Provide the [X, Y] coordinate of the cell's center where the given text is located.  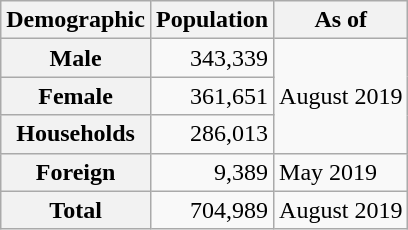
Total [76, 210]
Population [212, 20]
361,651 [212, 96]
704,989 [212, 210]
343,339 [212, 58]
Households [76, 134]
Female [76, 96]
Foreign [76, 172]
9,389 [212, 172]
Male [76, 58]
Demographic [76, 20]
May 2019 [341, 172]
286,013 [212, 134]
As of [341, 20]
